Pinpoint the cell where the given text exists, returning its [x, y] midpoint coordinate. 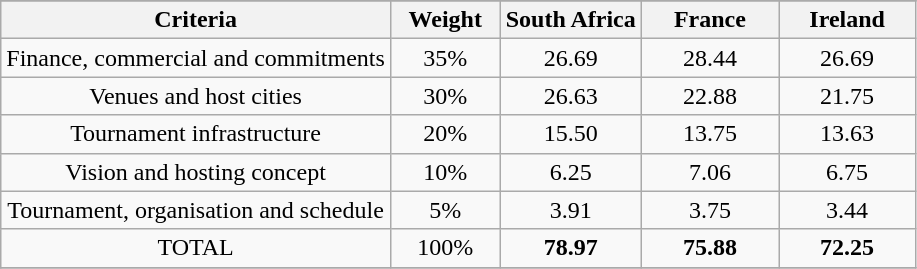
30% [445, 96]
15.50 [570, 134]
Tournament infrastructure [196, 134]
Weight [445, 20]
TOTAL [196, 248]
13.75 [710, 134]
3.75 [710, 210]
Ireland [846, 20]
Tournament, organisation and schedule [196, 210]
South Africa [570, 20]
22.88 [710, 96]
Finance, commercial and commitments [196, 58]
13.63 [846, 134]
6.25 [570, 172]
21.75 [846, 96]
100% [445, 248]
6.75 [846, 172]
26.63 [570, 96]
3.91 [570, 210]
35% [445, 58]
10% [445, 172]
72.25 [846, 248]
75.88 [710, 248]
5% [445, 210]
3.44 [846, 210]
20% [445, 134]
Venues and host cities [196, 96]
78.97 [570, 248]
France [710, 20]
7.06 [710, 172]
Criteria [196, 20]
Vision and hosting concept [196, 172]
28.44 [710, 58]
